Pinpoint the cell where the given text exists, returning its (X, Y) midpoint coordinate. 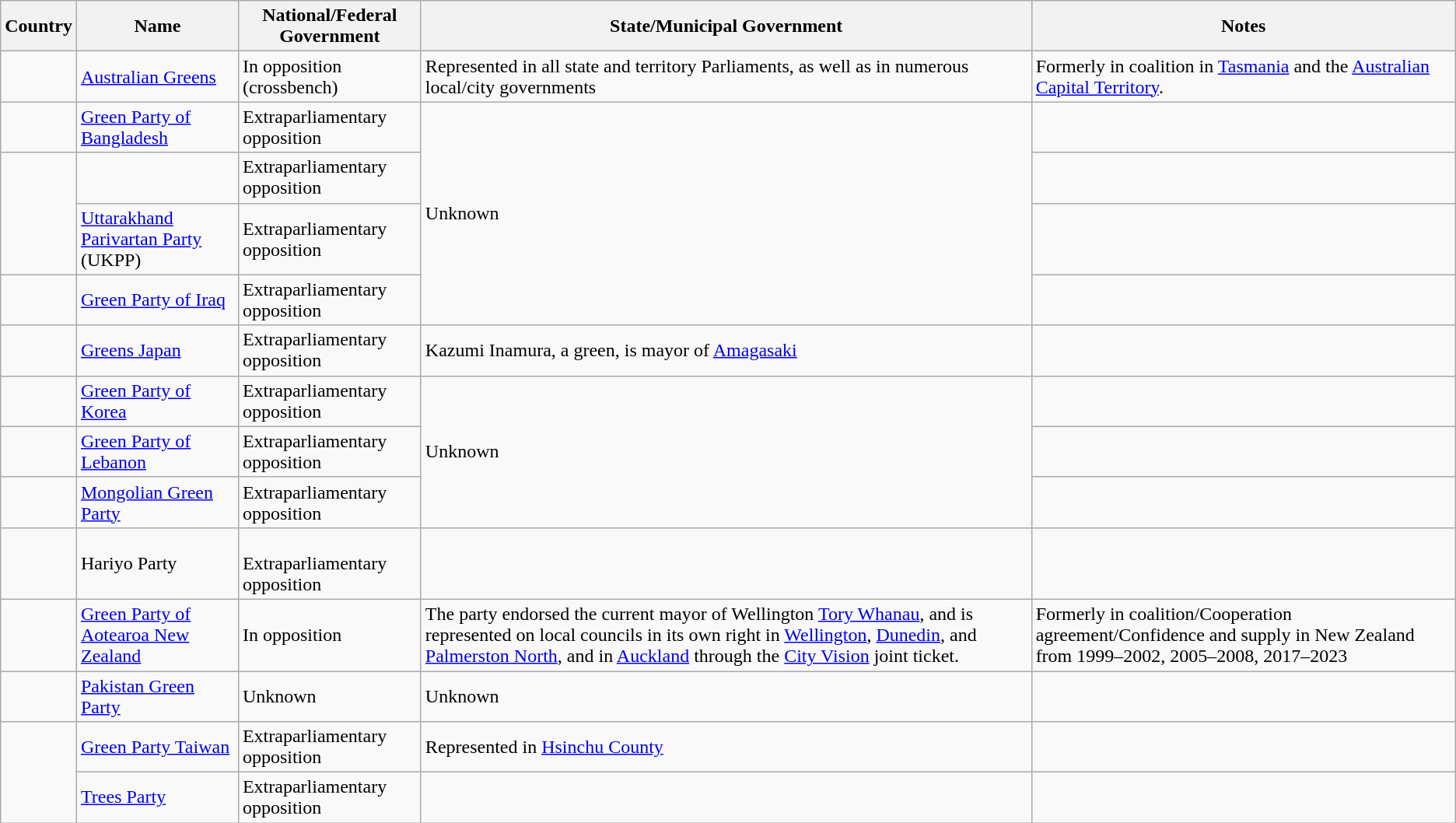
Formerly in coalition in Tasmania and the Australian Capital Territory. (1243, 76)
Uttarakhand Parivartan Party (UKPP) (157, 239)
Formerly in coalition/Cooperation agreement/Confidence and supply in New Zealand from 1999–2002, 2005–2008, 2017–2023 (1243, 635)
State/Municipal Government (726, 26)
Green Party of Iraq (157, 300)
Pakistan Green Party (157, 695)
Name (157, 26)
Green Party of Lebanon (157, 451)
Green Party of Korea (157, 401)
Greens Japan (157, 350)
Green Party Taiwan (157, 747)
Kazumi Inamura, a green, is mayor of Amagasaki (726, 350)
Trees Party (157, 798)
Represented in all state and territory Parliaments, as well as in numerous local/city governments (726, 76)
In opposition (330, 635)
Australian Greens (157, 76)
Represented in Hsinchu County (726, 747)
In opposition (crossbench) (330, 76)
Green Party of Aotearoa New Zealand (157, 635)
Green Party of Bangladesh (157, 128)
Notes (1243, 26)
Country (39, 26)
National/Federal Government (330, 26)
Mongolian Green Party (157, 503)
Hariyo Party (157, 563)
